Search for the cell housing the specified text and yield its (x, y) center coordinate. 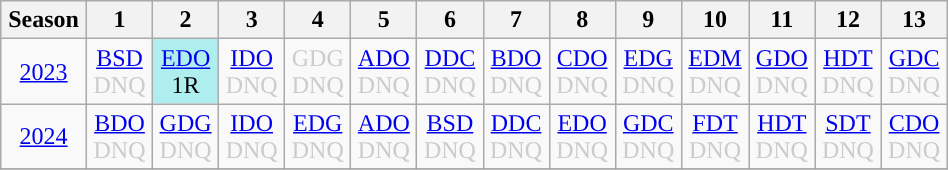
12 (848, 20)
Season (44, 20)
GDODNQ (782, 72)
FDTDNQ (715, 136)
2023 (44, 72)
EDMDNQ (715, 72)
7 (516, 20)
2 (186, 20)
3 (252, 20)
11 (782, 20)
9 (648, 20)
1 (119, 20)
13 (914, 20)
6 (450, 20)
2024 (44, 136)
EDODNQ (582, 136)
SDTDNQ (848, 136)
5 (384, 20)
EDO1R (186, 72)
4 (318, 20)
8 (582, 20)
10 (715, 20)
